Capture the cell that displays the provided text and extract its (X, Y) central coordinate. 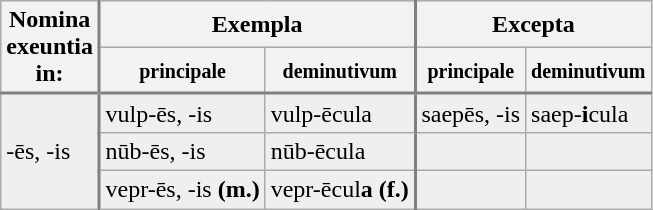
vulp-ēcula (340, 114)
nūb-ēs, -is (182, 151)
Nomina exeuntia in: (50, 48)
saep-icula (588, 114)
Excepta (533, 24)
vulp-ēs, -is (182, 114)
-ēs, -is (50, 152)
vepr-ēcula (f.) (340, 189)
vepr-ēs, -is (m.) (182, 189)
nūb-ēcula (340, 151)
saepēs, -is (470, 114)
Exempla (257, 24)
